Find where the given text appears and provide that cell's center as (X, Y) coordinate. 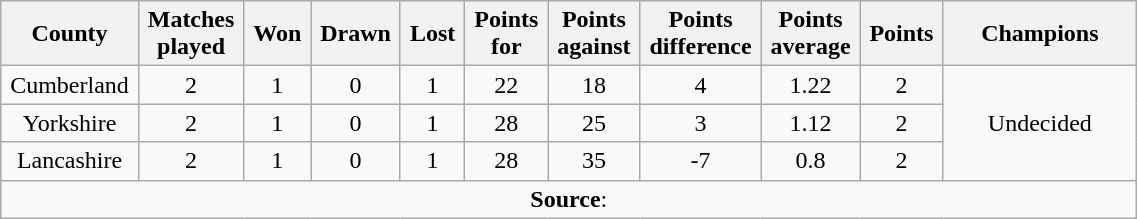
18 (594, 85)
1.12 (810, 123)
Points average (810, 34)
Lancashire (70, 161)
4 (700, 85)
Drawn (356, 34)
Lost (432, 34)
Source: (569, 199)
County (70, 34)
-7 (700, 161)
Yorkshire (70, 123)
Points against (594, 34)
1.22 (810, 85)
Won (278, 34)
3 (700, 123)
Points (902, 34)
Points for (506, 34)
Undecided (1040, 123)
25 (594, 123)
22 (506, 85)
Cumberland (70, 85)
35 (594, 161)
Points difference (700, 34)
Champions (1040, 34)
0.8 (810, 161)
Matches played (191, 34)
